Output the (x, y) coordinate of the center of the cell containing the given text.  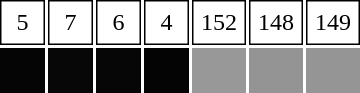
152 (219, 22)
5 (22, 22)
6 (118, 22)
148 (276, 22)
7 (70, 22)
4 (166, 22)
149 (333, 22)
